Find where the given text appears and provide that cell's center as [x, y] coordinate. 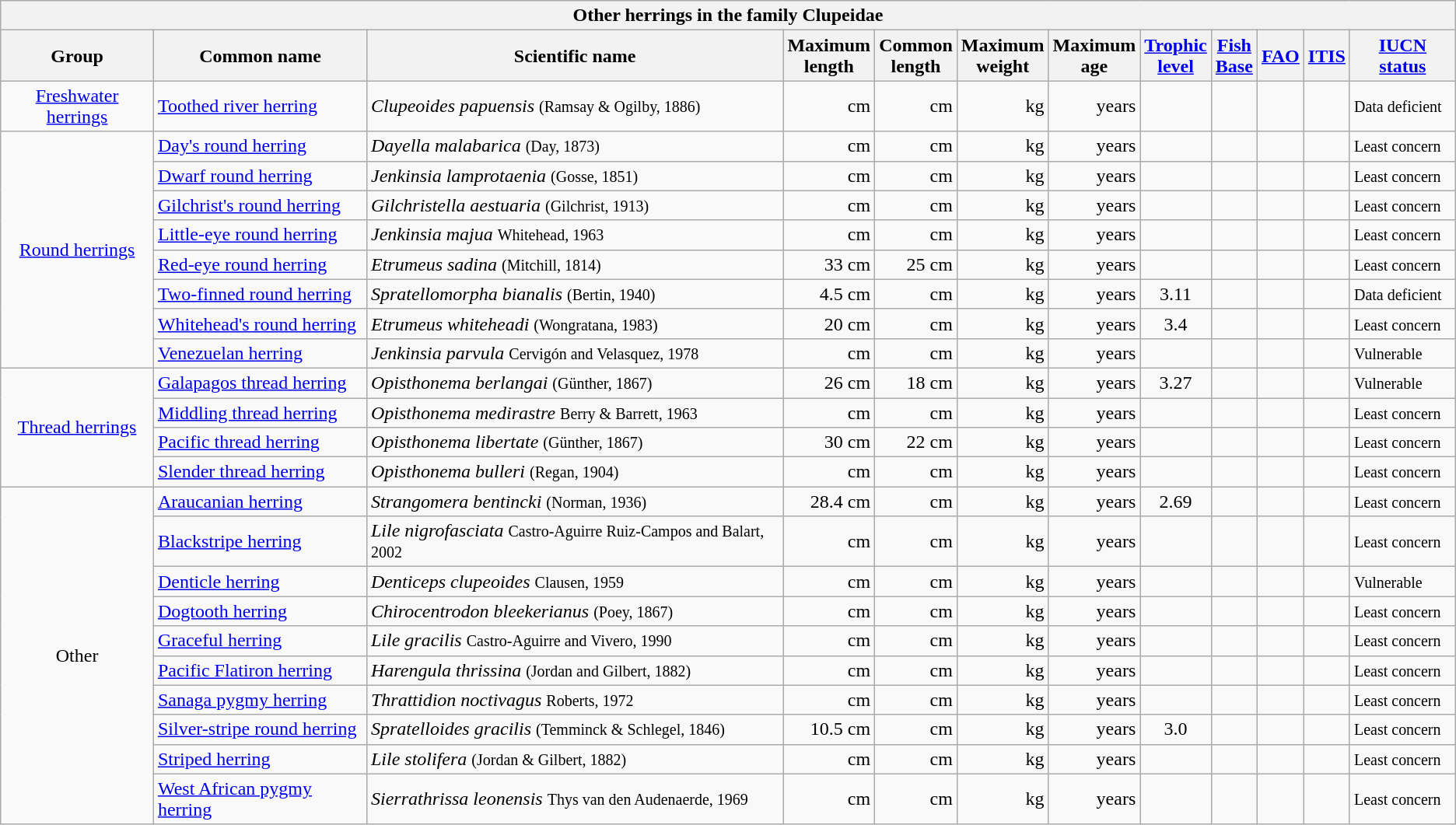
22 cm [916, 442]
Maximumweight [1003, 56]
Graceful herring [260, 641]
10.5 cm [829, 729]
Thread herrings [78, 427]
Silver-stripe round herring [260, 729]
Sierrathrissa leonensis Thys van den Audenaerde, 1969 [574, 799]
Striped herring [260, 759]
20 cm [829, 323]
Whitehead's round herring [260, 323]
Round herrings [78, 250]
Dogtooth herring [260, 611]
Spratellomorpha bianalis (Bertin, 1940) [574, 294]
IUCN status [1402, 56]
Galapagos thread herring [260, 383]
Maximumage [1094, 56]
Scientific name [574, 56]
Jenkinsia lamprotaenia (Gosse, 1851) [574, 176]
Other herrings in the family Clupeidae [728, 16]
3.27 [1176, 383]
Opisthonema berlangai (Günther, 1867) [574, 383]
2.69 [1176, 502]
Opisthonema bulleri (Regan, 1904) [574, 472]
33 cm [829, 264]
28.4 cm [829, 502]
Venezuelan herring [260, 353]
Dwarf round herring [260, 176]
26 cm [829, 383]
Common name [260, 56]
Maximumlength [829, 56]
Blackstripe herring [260, 541]
Other [78, 656]
Dayella malabarica (Day, 1873) [574, 146]
Little-eye round herring [260, 235]
Red-eye round herring [260, 264]
Jenkinsia majua Whitehead, 1963 [574, 235]
Gilchrist's round herring [260, 205]
18 cm [916, 383]
Araucanian herring [260, 502]
Lile nigrofasciata Castro-Aguirre Ruiz-Campos and Balart, 2002 [574, 541]
Etrumeus sadina (Mitchill, 1814) [574, 264]
Opisthonema medirastre Berry & Barrett, 1963 [574, 413]
Group [78, 56]
West African pygmy herring [260, 799]
3.4 [1176, 323]
Denticeps clupeoides Clausen, 1959 [574, 582]
Day's round herring [260, 146]
Two-finned round herring [260, 294]
Sanaga pygmy herring [260, 700]
FishBase [1234, 56]
Trophiclevel [1176, 56]
Opisthonema libertate (Günther, 1867) [574, 442]
Gilchristella aestuaria (Gilchrist, 1913) [574, 205]
Toothed river herring [260, 106]
3.11 [1176, 294]
Freshwater herrings [78, 106]
3.0 [1176, 729]
Etrumeus whiteheadi (Wongratana, 1983) [574, 323]
Harengula thrissina (Jordan and Gilbert, 1882) [574, 670]
Strangomera bentincki (Norman, 1936) [574, 502]
Thrattidion noctivagus Roberts, 1972 [574, 700]
Spratelloides gracilis (Temminck & Schlegel, 1846) [574, 729]
Lile stolifera (Jordan & Gilbert, 1882) [574, 759]
25 cm [916, 264]
Jenkinsia parvula Cervigón and Velasquez, 1978 [574, 353]
Chirocentrodon bleekerianus (Poey, 1867) [574, 611]
Pacific thread herring [260, 442]
ITIS [1327, 56]
Commonlength [916, 56]
Clupeoides papuensis (Ramsay & Ogilby, 1886) [574, 106]
Denticle herring [260, 582]
30 cm [829, 442]
4.5 cm [829, 294]
Pacific Flatiron herring [260, 670]
Slender thread herring [260, 472]
Middling thread herring [260, 413]
Lile gracilis Castro-Aguirre and Vivero, 1990 [574, 641]
FAO [1280, 56]
